Output the (X, Y) coordinate of the center of the cell containing the given text.  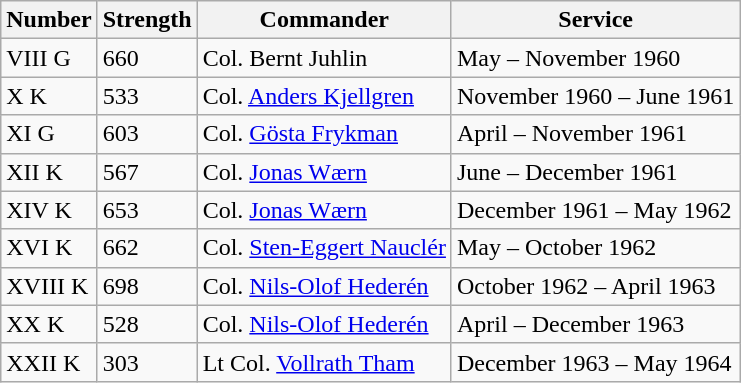
April – November 1961 (595, 134)
Col. Anders Kjellgren (324, 96)
Col. Bernt Juhlin (324, 58)
Service (595, 20)
660 (147, 58)
Number (49, 20)
October 1962 – April 1963 (595, 286)
XII K (49, 172)
April – December 1963 (595, 324)
603 (147, 134)
November 1960 – June 1961 (595, 96)
XVIII K (49, 286)
Strength (147, 20)
XXII K (49, 362)
Commander (324, 20)
Col. Gösta Frykman (324, 134)
May – October 1962 (595, 248)
Col. Sten-Eggert Nauclér (324, 248)
698 (147, 286)
XIV K (49, 210)
Lt Col. Vollrath Tham (324, 362)
XX K (49, 324)
567 (147, 172)
X K (49, 96)
533 (147, 96)
303 (147, 362)
December 1961 – May 1962 (595, 210)
653 (147, 210)
XVI K (49, 248)
June – December 1961 (595, 172)
662 (147, 248)
VIII G (49, 58)
XI G (49, 134)
May – November 1960 (595, 58)
December 1963 – May 1964 (595, 362)
528 (147, 324)
